Scan for the cell matching the given text and deliver its [X, Y] coordinate at center. 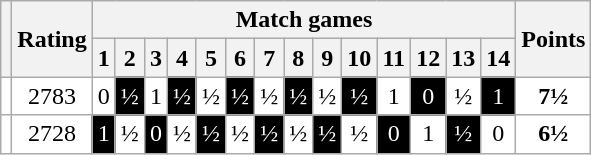
3 [156, 58]
2728 [52, 134]
7 [270, 58]
12 [428, 58]
2783 [52, 96]
14 [498, 58]
Match games [304, 20]
5 [210, 58]
4 [182, 58]
9 [328, 58]
8 [298, 58]
13 [464, 58]
6½ [554, 134]
2 [130, 58]
Points [554, 39]
7½ [554, 96]
10 [360, 58]
11 [394, 58]
Rating [52, 39]
6 [240, 58]
